Return the (X, Y) coordinate for the center point of the cell that contains the specified text.  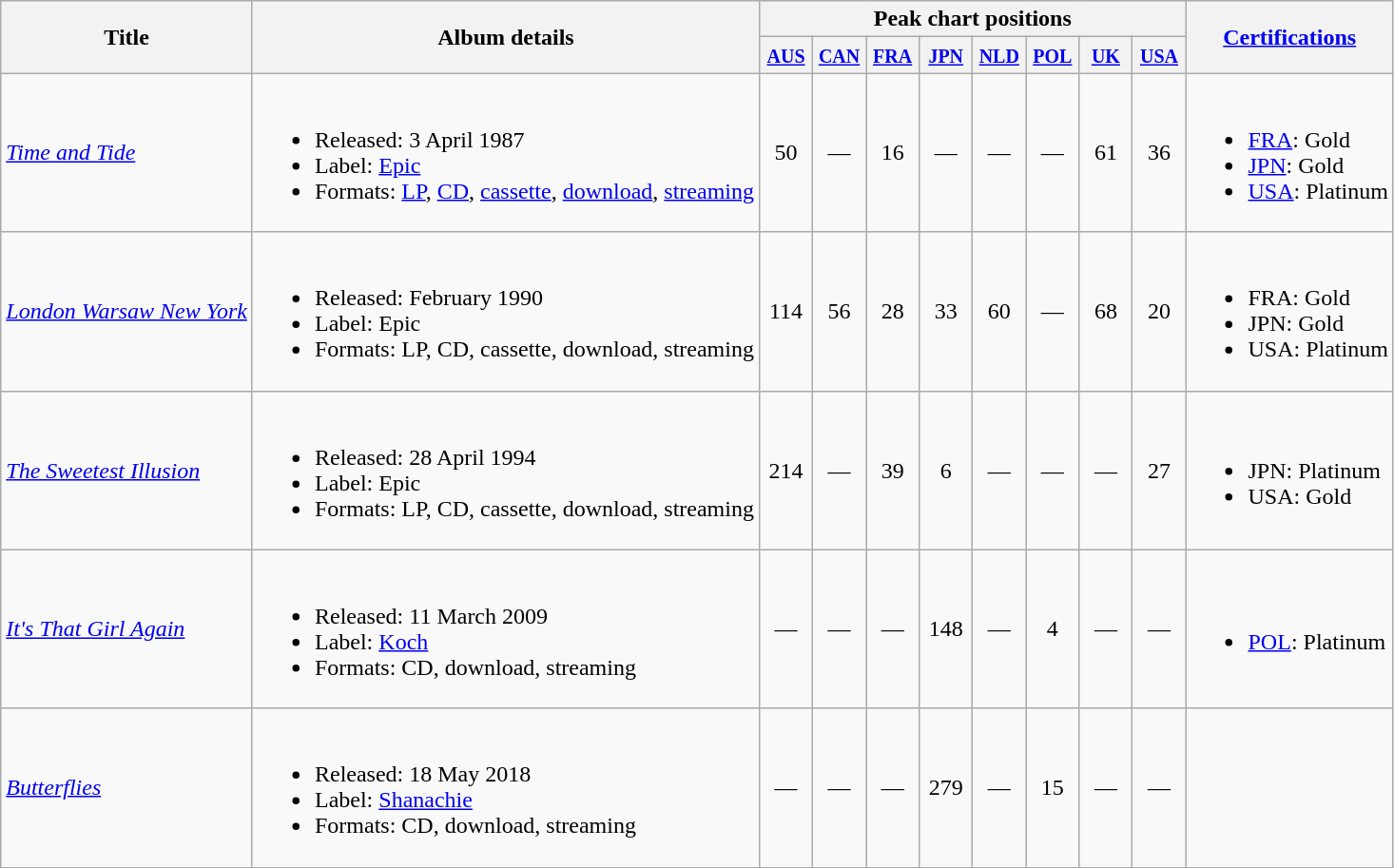
Released: 3 April 1987Label: EpicFormats: LP, CD, cassette, download, streaming (506, 152)
214 (785, 470)
JPN: PlatinumUSA: Gold (1289, 470)
33 (946, 312)
CAN (840, 55)
UK (1106, 55)
60 (999, 312)
114 (785, 312)
Released: 18 May 2018Label: ShanachieFormats: CD, download, streaming (506, 787)
Released: 28 April 1994Label: EpicFormats: LP, CD, cassette, download, streaming (506, 470)
Album details (506, 37)
36 (1159, 152)
Butterflies (127, 787)
39 (893, 470)
20 (1159, 312)
68 (1106, 312)
POL: Platinum (1289, 629)
It's That Girl Again (127, 629)
Peak chart positions (972, 19)
Title (127, 37)
279 (946, 787)
USA (1159, 55)
POL (1053, 55)
4 (1053, 629)
6 (946, 470)
56 (840, 312)
16 (893, 152)
FRA (893, 55)
148 (946, 629)
Released: 11 March 2009Label: KochFormats: CD, download, streaming (506, 629)
15 (1053, 787)
Released: February 1990Label: EpicFormats: LP, CD, cassette, download, streaming (506, 312)
The Sweetest Illusion (127, 470)
NLD (999, 55)
28 (893, 312)
61 (1106, 152)
Time and Tide (127, 152)
London Warsaw New York (127, 312)
AUS (785, 55)
Certifications (1289, 37)
50 (785, 152)
JPN (946, 55)
27 (1159, 470)
